Capture the cell that displays the provided text and extract its (X, Y) central coordinate. 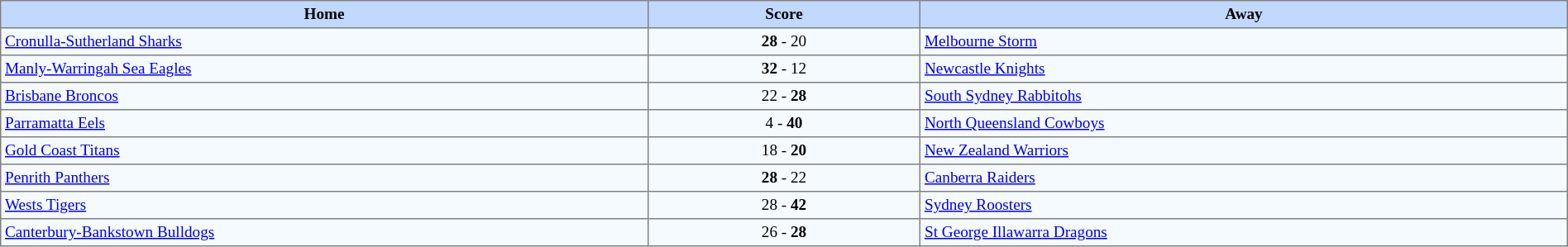
28 - 22 (784, 178)
Wests Tigers (324, 205)
New Zealand Warriors (1244, 150)
Canterbury-Bankstown Bulldogs (324, 233)
Score (784, 15)
32 - 12 (784, 69)
Brisbane Broncos (324, 96)
Melbourne Storm (1244, 41)
Newcastle Knights (1244, 69)
North Queensland Cowboys (1244, 124)
Gold Coast Titans (324, 150)
Home (324, 15)
Canberra Raiders (1244, 178)
Penrith Panthers (324, 178)
28 - 42 (784, 205)
22 - 28 (784, 96)
18 - 20 (784, 150)
Manly-Warringah Sea Eagles (324, 69)
Sydney Roosters (1244, 205)
South Sydney Rabbitohs (1244, 96)
4 - 40 (784, 124)
Cronulla-Sutherland Sharks (324, 41)
Away (1244, 15)
St George Illawarra Dragons (1244, 233)
26 - 28 (784, 233)
28 - 20 (784, 41)
Parramatta Eels (324, 124)
